Search for the cell housing the specified text and yield its [x, y] center coordinate. 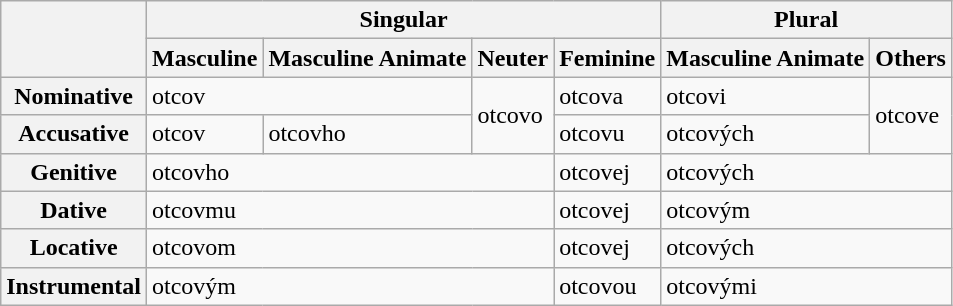
Masculine [204, 58]
otcove [911, 115]
Locative [74, 248]
Neuter [513, 58]
Feminine [608, 58]
otcovou [608, 286]
otcovu [608, 134]
Plural [806, 20]
Accusative [74, 134]
Singular [403, 20]
Genitive [74, 172]
Dative [74, 210]
Nominative [74, 96]
Others [911, 58]
otcovmu [350, 210]
Instrumental [74, 286]
otcova [608, 96]
otcovom [350, 248]
otcovo [513, 115]
otcovými [806, 286]
otcovi [766, 96]
